For the text-containing cell, return its midpoint in (X, Y) coordinate format. 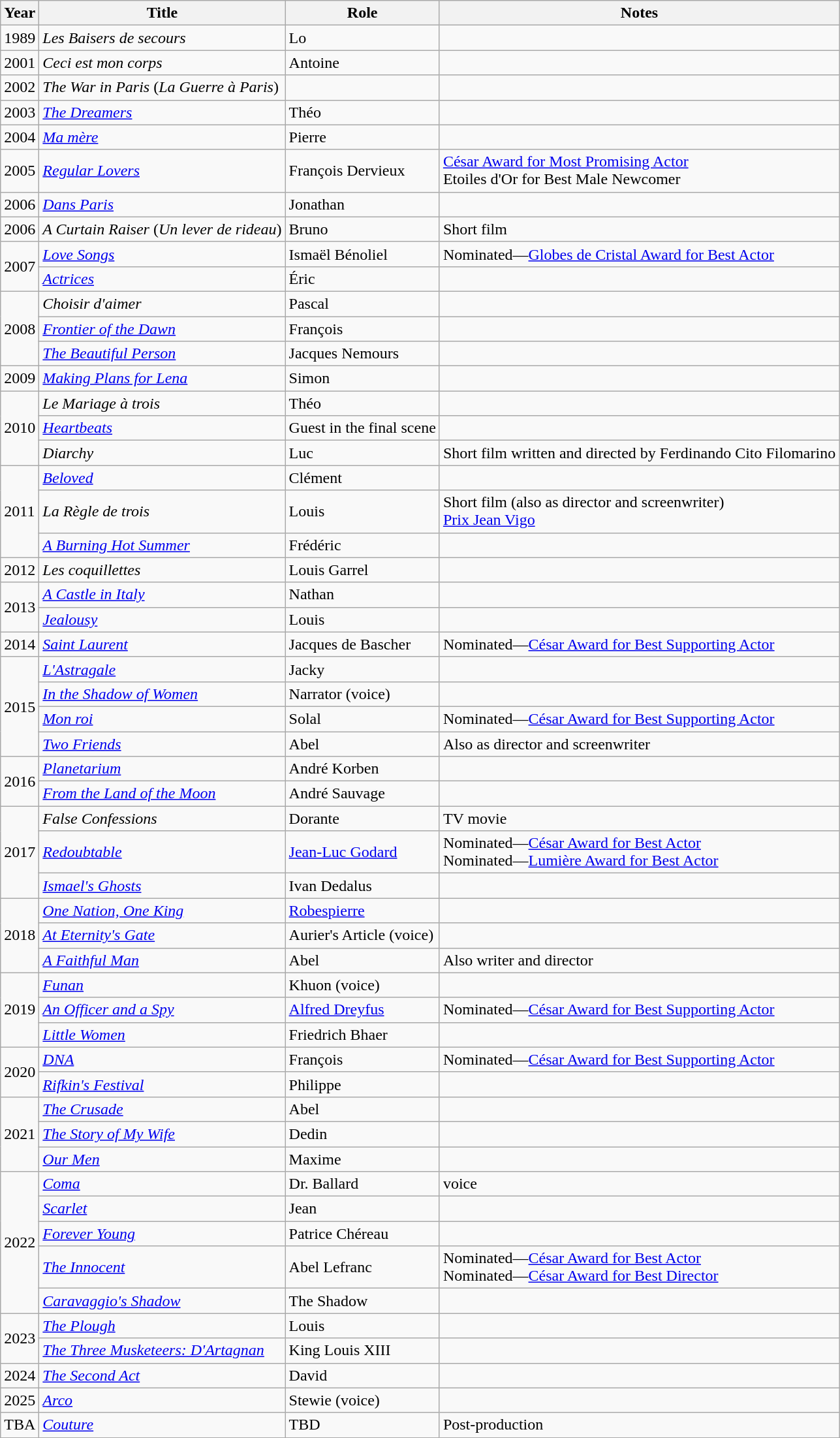
Forever Young (162, 1234)
The Plough (162, 1326)
Clément (362, 478)
False Confessions (162, 819)
2011 (20, 512)
André Sauvage (362, 794)
2022 (20, 1243)
From the Land of the Moon (162, 794)
A Burning Hot Summer (162, 545)
A Faithful Man (162, 960)
The Innocent (162, 1268)
Jean (362, 1209)
2001 (20, 63)
A Castle in Italy (162, 595)
Les Baisers de secours (162, 38)
Short film (639, 229)
A Curtain Raiser (Un lever de rideau) (162, 229)
Nathan (362, 595)
voice (639, 1184)
Ivan Dedalus (362, 886)
2005 (20, 171)
Alfred Dreyfus (362, 1010)
Narrator (voice) (362, 694)
Coma (162, 1184)
1989 (20, 38)
2009 (20, 379)
Planetarium (162, 769)
Stewie (voice) (362, 1400)
Guest in the final scene (362, 428)
Éric (362, 279)
Simon (362, 379)
Making Plans for Lena (162, 379)
Diarchy (162, 453)
Les coquillettes (162, 570)
Frédéric (362, 545)
TBA (20, 1425)
Also writer and director (639, 960)
2025 (20, 1400)
Dedin (362, 1134)
Notes (639, 13)
Lo (362, 38)
Ma mère (162, 137)
Couture (162, 1425)
Pierre (362, 137)
Jean-Luc Godard (362, 852)
La Règle de trois (162, 512)
Luc (362, 453)
2010 (20, 428)
Arco (162, 1400)
Friedrich Bhaer (362, 1035)
The Crusade (162, 1109)
2013 (20, 607)
The Beautiful Person (162, 354)
Redoubtable (162, 852)
Jacques Nemours (362, 354)
Nominated—Globes de Cristal Award for Best Actor (639, 254)
The Dreamers (162, 112)
Nominated—César Award for Best Actor Nominated—César Award for Best Director (639, 1268)
Also as director and screenwriter (639, 743)
King Louis XIII (362, 1351)
Funan (162, 985)
Robespierre (362, 911)
2023 (20, 1338)
Louis Garrel (362, 570)
Bruno (362, 229)
Actrices (162, 279)
Frontier of the Dawn (162, 328)
2008 (20, 328)
2024 (20, 1375)
Maxime (362, 1159)
Post-production (639, 1425)
Abel Lefranc (362, 1268)
Choisir d'aimer (162, 304)
Little Women (162, 1035)
Regular Lovers (162, 171)
The Shadow (362, 1301)
2019 (20, 1010)
The Three Musketeers: D'Artagnan (162, 1351)
Saint Laurent (162, 644)
The War in Paris (La Guerre à Paris) (162, 87)
An Officer and a Spy (162, 1010)
Love Songs (162, 254)
Jonathan (362, 204)
Rifkin's Festival (162, 1084)
César Award for Most Promising ActorEtoiles d'Or for Best Male Newcomer (639, 171)
Nominated—César Award for Best ActorNominated—Lumière Award for Best Actor (639, 852)
Beloved (162, 478)
Philippe (362, 1084)
One Nation, One King (162, 911)
Patrice Chéreau (362, 1234)
Caravaggio's Shadow (162, 1301)
Le Mariage à trois (162, 403)
Solal (362, 719)
2014 (20, 644)
The Story of My Wife (162, 1134)
Role (362, 13)
2012 (20, 570)
David (362, 1375)
In the Shadow of Women (162, 694)
2020 (20, 1072)
Our Men (162, 1159)
François Dervieux (362, 171)
Scarlet (162, 1209)
Dans Paris (162, 204)
Title (162, 13)
Khuon (voice) (362, 985)
Short film (also as director and screenwriter)Prix Jean Vigo (639, 512)
2018 (20, 935)
2003 (20, 112)
Short film written and directed by Ferdinando Cito Filomarino (639, 453)
TBD (362, 1425)
TV movie (639, 819)
Pascal (362, 304)
2016 (20, 781)
Heartbeats (162, 428)
2004 (20, 137)
André Korben (362, 769)
2002 (20, 87)
Year (20, 13)
2007 (20, 266)
Mon roi (162, 719)
2015 (20, 706)
2021 (20, 1134)
Jacky (362, 669)
The Second Act (162, 1375)
Dorante (362, 819)
DNA (162, 1059)
Jacques de Bascher (362, 644)
Ismaël Bénoliel (362, 254)
Aurier's Article (voice) (362, 935)
Dr. Ballard (362, 1184)
Jealousy (162, 619)
2017 (20, 852)
At Eternity's Gate (162, 935)
Two Friends (162, 743)
Ceci est mon corps (162, 63)
Ismael's Ghosts (162, 886)
L'Astragale (162, 669)
Antoine (362, 63)
